Pinpoint the cell where the given text exists, returning its [x, y] midpoint coordinate. 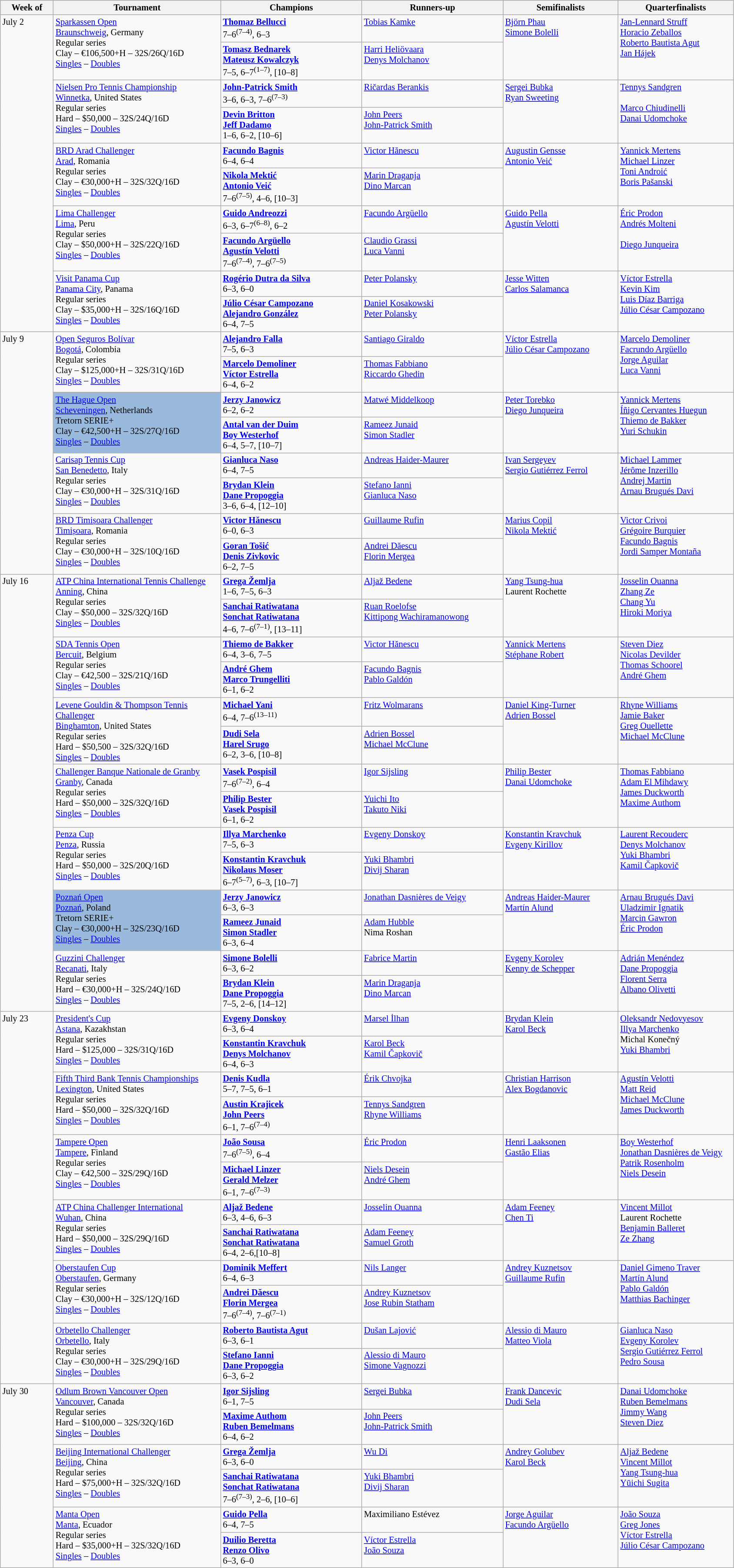
Denis Kudla5–7, 7–5, 6–1 [291, 1084]
Boy Westerhof Jonathan Dasnières de Veigy Patrik Rosenholm Niels Desein [676, 1167]
President's Cup Astana, Kazakhstan Regular series Hard – $125,000 – 32S/31Q/16D Singles – Doubles [137, 1041]
Josselin Ouanna [432, 1212]
Adam Feeney Chen Ti [561, 1230]
Agustín Velotti Matt Reid Michael McClune James Duckworth [676, 1103]
Manta Open Manta, Ecuador Regular series Hard – $35,000+H – 32S/32Q/16D Singles – Doubles [137, 1538]
Michael Yani 6–4, 7–6(13–11) [291, 712]
Laurent Recouderc Denys Molchanov Yuki Bhambri Kamil Čapkovič [676, 858]
Nikola Mektić Antonio Veić7–6(7–5), 4–6, [10–3] [291, 187]
Henri Laaksonen Gastão Elias [561, 1167]
Dominik Meffert6–4, 6–3 [291, 1273]
Tampere Open Tampere, Finland Regular series Clay – €42,500 – 32S/29Q/16D Singles – Doubles [137, 1167]
Maximiliano Estévez [432, 1520]
Philip Bester Danai Udomchoke [561, 796]
Quarterfinalists [676, 7]
Fifth Third Bank Tennis Championships Lexington, United States Regular series Hard – $50,000 – 32S/32Q/16D Singles – Doubles [137, 1103]
Víctor Estrella Kevin Kim Luis Díaz Barriga Júlio César Campozano [676, 301]
Aljaž Bedene [432, 587]
Yannick Mertens Stéphane Robert [561, 667]
Sanchai Ratiwatana Sonchat Ratiwatana6–4, 2–6,[10–8] [291, 1242]
Semifinalists [561, 7]
Tournament [137, 7]
André Ghem Marco Trungelliti6–1, 6–2 [291, 680]
Challenger Banque Nationale de Granby Granby, Canada Regular series Hard – $50,000 – 32S/32Q/16D Singles – Doubles [137, 796]
Marsel İlhan [432, 1024]
Thiemo de Bakker6–4, 3–6, 7–5 [291, 649]
Roberto Bautista Agut6–3, 6–1 [291, 1336]
Niels Desein André Ghem [432, 1181]
Alejandro Falla 7–5, 6–3 [291, 344]
Daniel Kosakowski Peter Polansky [432, 314]
Facundo Argüello [432, 219]
Guido Pella6–4, 7–5 [291, 1520]
Adam Feeney Samuel Groth [432, 1242]
Dudi Sela Harel Srugo6–2, 3–6, [10–8] [291, 745]
Carisap Tennis Cup San Benedetto, Italy Regular series Clay – €30,000+H – 32S/31Q/16D Singles – Doubles [137, 483]
Grega Žemlja6–3, 6–0 [291, 1457]
Sanchai Ratiwatana Sonchat Ratiwatana7–6(7–3), 2–6, [10–6] [291, 1488]
Orbetello Challenger Orbetello, Italy Regular series Clay – €30,000+H – 32S/29Q/16D Singles – Doubles [137, 1353]
Konstantin Kravchuk Nikolaus Moser6–7(5–7), 6–3, [10–7] [291, 871]
Michael Lammer Jérôme Inzerillo Andrej Martin Arnau Brugués Davi [676, 483]
Sparkassen Open Braunschweig, GermanyRegular seriesClay – €106,500+H – 32S/26Q/16DSingles – Doubles [137, 47]
Yuichi Ito Takuto Niki [432, 809]
SDA Tennis Open Bercuit, Belgium Regular series Clay – €42,500 – 32S/21Q/16D Singles – Doubles [137, 667]
Konstantin Kravchuk Denys Molchanov6–4, 6–3 [291, 1054]
Brydan Klein Dane Propoggia 3–6, 6–4, [12–10] [291, 496]
July 2 [27, 173]
Austin Krajicek John Peers6–1, 7–6(7–4) [291, 1116]
The Hague Open Scheveningen, Netherlands Tretorn SERIE+ Clay – €42,500+H – 32S/27Q/16D Singles – Doubles [137, 423]
Peter Polansky [432, 284]
Gianluca Naso Evgeny Korolev Sergio Gutiérrez Ferrol Pedro Sousa [676, 1353]
Yannick Mertens Michael Linzer Toni Androić Boris Pašanski [676, 175]
Aljaž Bedene Vincent Millot Yang Tsung-hua Yūichi Sugita [676, 1476]
Guido Andreozzi 6–3, 6–7(6–8), 6–2 [291, 219]
Claudio Grassi Luca Vanni [432, 252]
Éric Prodon [432, 1148]
Josselin Ouanna Zhang Ze Chang Yu Hiroki Moriya [676, 605]
Jerzy Janowicz 6–2, 6–2 [291, 405]
Penza Cup Penza, Russia Regular series Hard – $50,000 – 32S/20Q/16D Singles – Doubles [137, 858]
Oberstaufen Cup Oberstaufen, Germany Regular series Clay – €30,000+H – 32S/12Q/16D Singles – Doubles [137, 1291]
Beijing International Challenger Beijing, China Regular series Hard – $75,000+H – 32S/32Q/16D Singles – Doubles [137, 1476]
Augustin Gensse Antonio Veić [561, 175]
Harri Heliövaara Denys Molchanov [432, 61]
Michael Linzer Gerald Melzer 6–1, 7–6(7–3) [291, 1181]
Jan-Lennard Struff Horacio Zeballos Roberto Bautista Agut Jan Hájek [676, 47]
Levene Gouldin & Thompson Tennis Challenger Binghamton, United States Regular series Hard – $50,500 – 32S/32Q/16D Singles – Doubles [137, 731]
Danai Udomchoke Ruben Bemelmans Jimmy Wang Steven Diez [676, 1414]
Brydan Klein Karol Beck [561, 1041]
Adrien Bossel Michael McClune [432, 745]
Vasek Pospisil 7–6(7–2), 6–4 [291, 777]
Victor Hănescu 6–0, 6–3 [291, 526]
July 9 [27, 452]
Sergei Bubka [432, 1396]
Yannick Mertens Íñigo Cervantes Huegun Thiemo de Bakker Yuri Schukin [676, 423]
Júlio César Campozano Alejandro González 6–4, 7–5 [291, 314]
Jesse Witten Carlos Salamanca [561, 301]
John-Patrick Smith 3–6, 6–3, 7–6(7–3) [291, 94]
Nils Langer [432, 1273]
Santiago Giraldo [432, 344]
ATP China International Tennis Challenge Anning, China Regular series Clay – $50,000 – 32S/32Q/16D Singles – Doubles [137, 605]
Andrei Dăescu Florin Mergea [432, 556]
Visit Panama Cup Panama City, Panama Regular series Clay – $35,000+H – 32S/16Q/16D Singles – Doubles [137, 301]
Andrey Kuznetsov Jose Rubin Statham [432, 1304]
Arnau Brugués Davi Uladzimir Ignatik Marcin Gawron Éric Prodon [676, 920]
Nielsen Pro Tennis Championship Winnetka, United States Regular series Hard – $50,000 – 32S/24Q/16D Singles – Doubles [137, 111]
Aljaž Bedene6–3, 4–6, 6–3 [291, 1212]
Runners-up [432, 7]
Champions [291, 7]
Philip Bester Vasek Pospisil 6–1, 6–2 [291, 809]
Alessio di Mauro Simone Vagnozzi [432, 1366]
Vincent Millot Laurent Rochette Benjamin Balleret Ze Zhang [676, 1230]
Antal van der Duim Boy Westerhof 6–4, 5–7, [10–7] [291, 435]
Frank Dancevic Dudi Sela [561, 1414]
Andrei Dăescu Florin Mergea7–6(7–4), 7–6(7–1) [291, 1304]
Rhyne Williams Jamie Baker Greg Ouellette Michael McClune [676, 731]
Maxime Authom Ruben Bemelmans6–4, 6–2 [291, 1427]
Stefano Ianni Gianluca Naso [432, 496]
Andreas Haider-Maurer Martín Alund [561, 920]
July 30 [27, 1476]
Ričardas Berankis [432, 94]
Devin Britton Jeff Dadamo 1–6, 6–2, [10–6] [291, 125]
Goran Tošić Denis Zivkovic 6–2, 7–5 [291, 556]
Tobias Kamke [432, 29]
Matwé Middelkoop [432, 405]
July 23 [27, 1198]
João Sousa7–6(7–5), 6–4 [291, 1148]
Victor Crivoi Grégoire Burquier Facundo Bagnis Jordi Samper Montaña [676, 544]
Ivan Sergeyev Sergio Gutiérrez Ferrol [561, 483]
Thomas Fabbiano Riccardo Ghedin [432, 374]
Week of [27, 7]
Dušan Lajović [432, 1336]
Igor Sijsling6–1, 7–5 [291, 1396]
Guzzini Challenger Recanati, Italy Regular series Hard – €30,000+H – 32S/24Q/16D Singles – Doubles [137, 981]
Fabrice Martin [432, 963]
Open Seguros Bolívar Bogotá, Colombia Regular series Clay – $125,000+H – 32S/31Q/16D Singles – Doubles [137, 362]
Andrey Kuznetsov Guillaume Rufin [561, 1291]
Alessio di Mauro Matteo Viola [561, 1353]
Tennys Sandgren Marco Chiudinelli Danai Udomchoke [676, 111]
Fritz Wolmarans [432, 712]
Simone Bolelli6–3, 6–2 [291, 963]
BRD Arad Challenger Arad, Romania Regular series Clay – €30,000+H – 32S/32Q/16D Singles – Doubles [137, 175]
Víctor Estrella João Souza [432, 1550]
João Souza Greg Jones Víctor Estrella Júlio César Campozano [676, 1538]
Andrey Golubev Karol Beck [561, 1476]
Thomaz Bellucci 7–6(7–4), 6–3 [291, 29]
Lima Challenger Lima, Peru Regular series Clay – $50,000+H – 32S/22Q/16D Singles – Doubles [137, 238]
Björn Phau Simone Bolelli [561, 47]
Jerzy Janowicz6–3, 6–3 [291, 902]
Brydan Klein Dane Propoggia 7–5, 2–6, [14–12] [291, 993]
Gianluca Naso 6–4, 7–5 [291, 465]
Rogério Dutra da Silva 6–3, 6–0 [291, 284]
Tennys Sandgren Rhyne Williams [432, 1116]
Steven Diez Nicolas Devilder Thomas Schoorel André Ghem [676, 667]
Marcelo Demoliner Víctor Estrella 6–4, 6–2 [291, 374]
Facundo Bagnis Pablo Galdón [432, 680]
Odlum Brown Vancouver Open Vancouver, Canada Regular series Hard – $100,000 – 32S/32Q/16D Singles – Doubles [137, 1414]
Facundo Argüello Agustín Velotti 7–6(7–4), 7–6(7–5) [291, 252]
ATP China Challenger International Wuhan, China Regular series Hard – $50,000 – 32S/29Q/16D Singles – Doubles [137, 1230]
Tomasz Bednarek Mateusz Kowalczyk7–5, 6–7(1–7), [10–8] [291, 61]
Grega Žemlja 1–6, 7–5, 6–3 [291, 587]
Sanchai Ratiwatana Sonchat Ratiwatana 4–6, 7–6(7–1), [13–11] [291, 617]
Konstantin Kravchuk Evgeny Kirillov [561, 858]
Facundo Bagnis 6–4, 6–4 [291, 156]
Adrián Menéndez Dane Propoggia Florent Serra Albano Olivetti [676, 981]
Oleksandr Nedovyesov Illya Marchenko Michal Konečný Yuki Bhambri [676, 1041]
Adam Hubble Nima Roshan [432, 933]
Evgeny Donskoy [432, 840]
Marius Copil Nikola Mektić [561, 544]
Yang Tsung-hua Laurent Rochette [561, 605]
Christian Harrison Alex Bogdanovic [561, 1103]
Duilio Beretta Renzo Olivo6–3, 6–0 [291, 1550]
Ruan Roelofse Kittipong Wachiramanowong [432, 617]
Illya Marchenko 7–5, 6–3 [291, 840]
Poznań Open Poznań, Poland Tretorn SERIE+Clay – €30,000+H – 32S/23Q/16D Singles – Doubles [137, 920]
Thomas Fabbiano Adam El Mihdawy James Duckworth Maxime Authom [676, 796]
BRD Timișoara Challenger Timișoara, Romania Regular series Clay – €30,000+H – 32S/10Q/16D Singles – Doubles [137, 544]
Sergei Bubka Ryan Sweeting [561, 111]
Evgeny Korolev Kenny de Schepper [561, 981]
Jonathan Dasnières de Veigy [432, 902]
Guido Pella Agustín Velotti [561, 238]
Wu Di [432, 1457]
Peter Torebko Diego Junqueira [561, 423]
Éric Prodon Andrés Molteni Diego Junqueira [676, 238]
Daniel King-Turner Adrien Bossel [561, 731]
Guillaume Rufin [432, 526]
Andreas Haider-Maurer [432, 465]
Igor Sijsling [432, 777]
Karol Beck Kamil Čapkovič [432, 1054]
Jorge Aguilar Facundo Argüello [561, 1538]
Marcelo Demoliner Facrundo Argüello Jorge Aguilar Luca Vanni [676, 362]
Daniel Gimeno Traver Martín Alund Pablo Galdón Matthias Bachinger [676, 1291]
Evgeny Donskoy6–3, 6–4 [291, 1024]
Stefano Ianni Dane Propoggia6–3, 6–2 [291, 1366]
Rameez Junaid Simon Stadler 6–3, 6–4 [291, 933]
Rameez Junaid Simon Stadler [432, 435]
Víctor Estrella Júlio César Campozano [561, 362]
July 16 [27, 792]
Érik Chvojka [432, 1084]
